Scan for the cell matching the given text and deliver its [X, Y] coordinate at center. 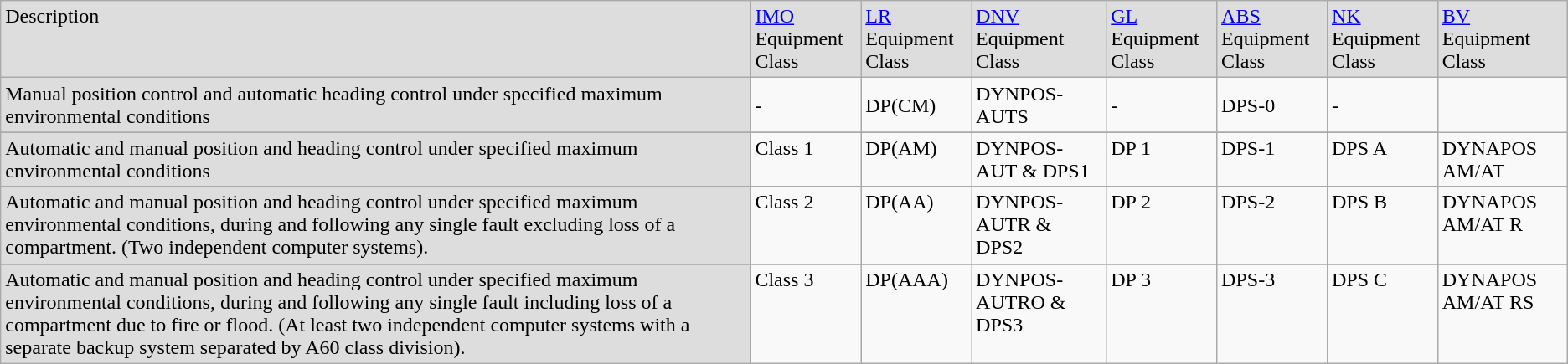
DYNPOS-AUT & DPS1 [1039, 159]
DP(AAA) [916, 313]
LREquipment Class [916, 39]
DYNAPOS AM/AT R [1503, 225]
DP(AM) [916, 159]
Automatic and manual position and heading control under specified maximum environmental conditions [375, 159]
DPS C [1382, 313]
DP(AA) [916, 225]
Manual position control and automatic heading control under specified maximum environmental conditions [375, 105]
GLEquipment Class [1162, 39]
DYNPOS-AUTRO & DPS3 [1039, 313]
Description [375, 39]
DYNPOS-AUTR & DPS2 [1039, 225]
DPS-0 [1272, 105]
DP 2 [1162, 225]
DPS A [1382, 159]
Class 2 [806, 225]
DPS B [1382, 225]
DP 3 [1162, 313]
Class 1 [806, 159]
DYNPOS-AUTS [1039, 105]
BVEquipment Class [1503, 39]
IMOEquipment Class [806, 39]
Class 3 [806, 313]
DP(CM) [916, 105]
DP 1 [1162, 159]
NKEquipment Class [1382, 39]
DPS-2 [1272, 225]
DPS-3 [1272, 313]
DNVEquipment Class [1039, 39]
DYNAPOS AM/AT [1503, 159]
DYNAPOS AM/AT RS [1503, 313]
DPS-1 [1272, 159]
ABSEquipment Class [1272, 39]
